Return (X, Y) of the center of cell containing provided text 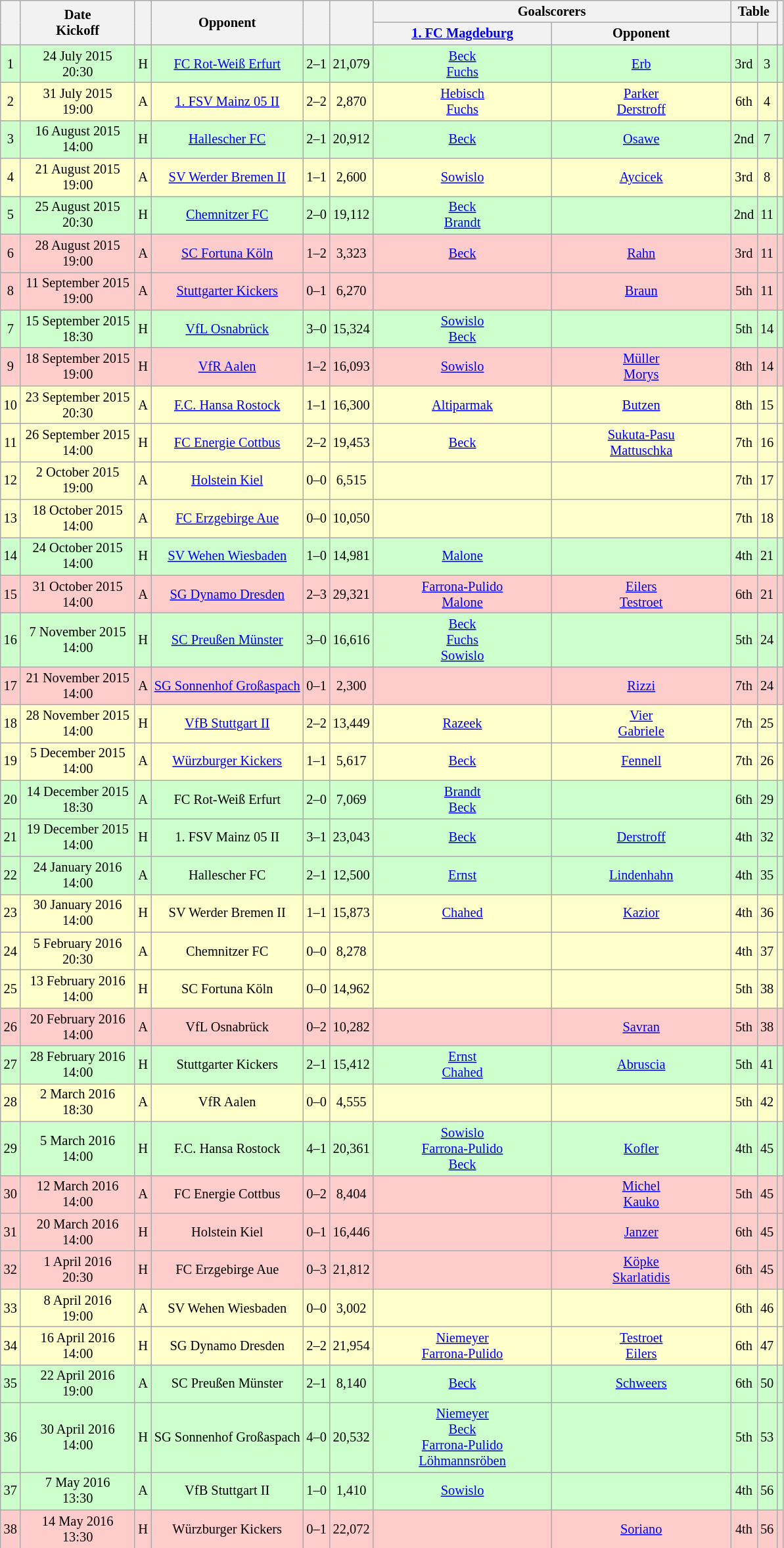
Aycicek (641, 177)
8 April 201619:00 (78, 1308)
29,321 (352, 594)
20 February 201614:00 (78, 1027)
15,412 (352, 1065)
Michel Kauko (641, 1194)
20,912 (352, 139)
Rizzi (641, 686)
Hebisch Fuchs (462, 101)
14,962 (352, 989)
2 (11, 101)
3,002 (352, 1308)
Lindenhahn (641, 875)
Kofler (641, 1148)
Schweers (641, 1384)
8,278 (352, 951)
47 (767, 1346)
Kazior (641, 913)
50 (767, 1384)
23 September 201520:30 (78, 405)
Erb (641, 64)
Goalscorers (551, 11)
Eilers Testroet (641, 594)
20 March 201614:00 (78, 1232)
21,954 (352, 1346)
Beck Fuchs (462, 64)
22 April 201619:00 (78, 1384)
14 December 201518:30 (78, 799)
5 (11, 215)
Razeek (462, 724)
1 April 201620:30 (78, 1270)
19,112 (352, 215)
Brandt Beck (462, 799)
4,555 (352, 1102)
27 (11, 1065)
19 December 201514:00 (78, 837)
53 (767, 1438)
Osawe (641, 139)
14,981 (352, 556)
30 January 201614:00 (78, 913)
Table (754, 11)
19,453 (352, 442)
15 September 201518:30 (78, 329)
26 September 201514:00 (78, 442)
1,410 (352, 1491)
Sukuta-Pasu Mattuschka (641, 442)
16,093 (352, 367)
Abruscia (641, 1065)
7 November 201514:00 (78, 640)
12,500 (352, 875)
Malone (462, 556)
Vier Gabriele (641, 724)
6 (11, 253)
21,079 (352, 64)
4–1 (317, 1148)
16,446 (352, 1232)
10,050 (352, 519)
19 (11, 761)
10,282 (352, 1027)
Soriano (641, 1529)
2,870 (352, 101)
20,532 (352, 1438)
18 September 201519:00 (78, 367)
14 May 201613:30 (78, 1529)
Sowislo Farrona-Pulido Beck (462, 1148)
Butzen (641, 405)
25 August 201520:30 (78, 215)
22,072 (352, 1529)
Sowislo Beck (462, 329)
20,361 (352, 1148)
Ernst (462, 875)
9 (11, 367)
24 July 201520:30 (78, 64)
DateKickoff (78, 22)
18 October 201514:00 (78, 519)
8,140 (352, 1384)
30 (11, 1194)
21,812 (352, 1270)
5 February 201620:30 (78, 951)
31 October 201514:00 (78, 594)
Parker Derstroff (641, 101)
2 March 201618:30 (78, 1102)
28 (11, 1102)
Janzer (641, 1232)
Savran (641, 1027)
2–3 (317, 594)
30 April 201614:00 (78, 1438)
16,300 (352, 405)
Chahed (462, 913)
41 (767, 1065)
42 (767, 1102)
Braun (641, 291)
13 February 201614:00 (78, 989)
33 (11, 1308)
46 (767, 1308)
2,300 (352, 686)
12 (11, 481)
28 February 201614:00 (78, 1065)
0–3 (317, 1270)
Beck Brandt (462, 215)
16 August 201514:00 (78, 139)
15,324 (352, 329)
Rahn (641, 253)
20 (11, 799)
16 April 201614:00 (78, 1346)
31 (11, 1232)
2,600 (352, 177)
28 August 201519:00 (78, 253)
12 March 201614:00 (78, 1194)
13 (11, 519)
Fennell (641, 761)
16,616 (352, 640)
7 May 201613:30 (78, 1491)
5 December 201514:00 (78, 761)
6,515 (352, 481)
22 (11, 875)
2 October 201519:00 (78, 481)
1. FC Magdeburg (462, 34)
11 September 201519:00 (78, 291)
28 November 201514:00 (78, 724)
24 January 201614:00 (78, 875)
Farrona-Pulido Malone (462, 594)
1 (11, 64)
Müller Morys (641, 367)
10 (11, 405)
Beck Fuchs Sowislo (462, 640)
8,404 (352, 1194)
21 November 201514:00 (78, 686)
24 October 201514:00 (78, 556)
6,270 (352, 291)
4–0 (317, 1438)
Niemeyer Beck Farrona-Pulido Löhmannsröben (462, 1438)
Derstroff (641, 837)
3,323 (352, 253)
Ernst Chahed (462, 1065)
Köpke Skarlatidis (641, 1270)
5,617 (352, 761)
Altiparmak (462, 405)
Testroet Eilers (641, 1346)
13,449 (352, 724)
31 July 201519:00 (78, 101)
15,873 (352, 913)
23 (11, 913)
Niemeyer Farrona-Pulido (462, 1346)
5 March 201614:00 (78, 1148)
21 August 201519:00 (78, 177)
3–1 (317, 837)
34 (11, 1346)
7,069 (352, 799)
23,043 (352, 837)
